Return (x, y) of the center of cell containing provided text 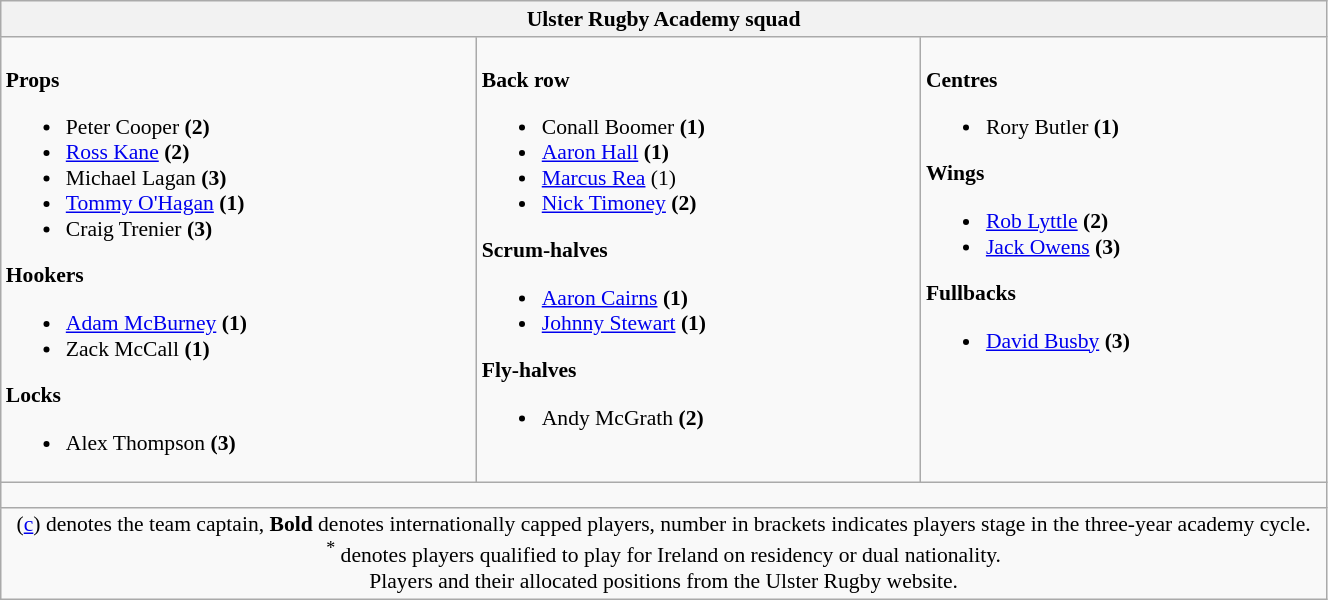
Ulster Rugby Academy squad (664, 19)
Back row Conall Boomer (1) Aaron Hall (1) Marcus Rea (1) Nick Timoney (2)Scrum-halves Aaron Cairns (1) Johnny Stewart (1)Fly-halves Andy McGrath (2) (699, 260)
Centres Rory Butler (1)Wings Rob Lyttle (2) Jack Owens (3)Fullbacks David Busby (3) (1124, 260)
